Capture the cell that displays the provided text and extract its (X, Y) central coordinate. 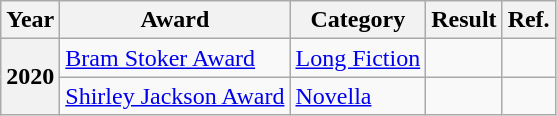
Result (464, 20)
Shirley Jackson Award (175, 96)
2020 (30, 77)
Award (175, 20)
Bram Stoker Award (175, 58)
Long Fiction (358, 58)
Year (30, 20)
Novella (358, 96)
Category (358, 20)
Ref. (528, 20)
